Search for the cell housing the specified text and yield its (X, Y) center coordinate. 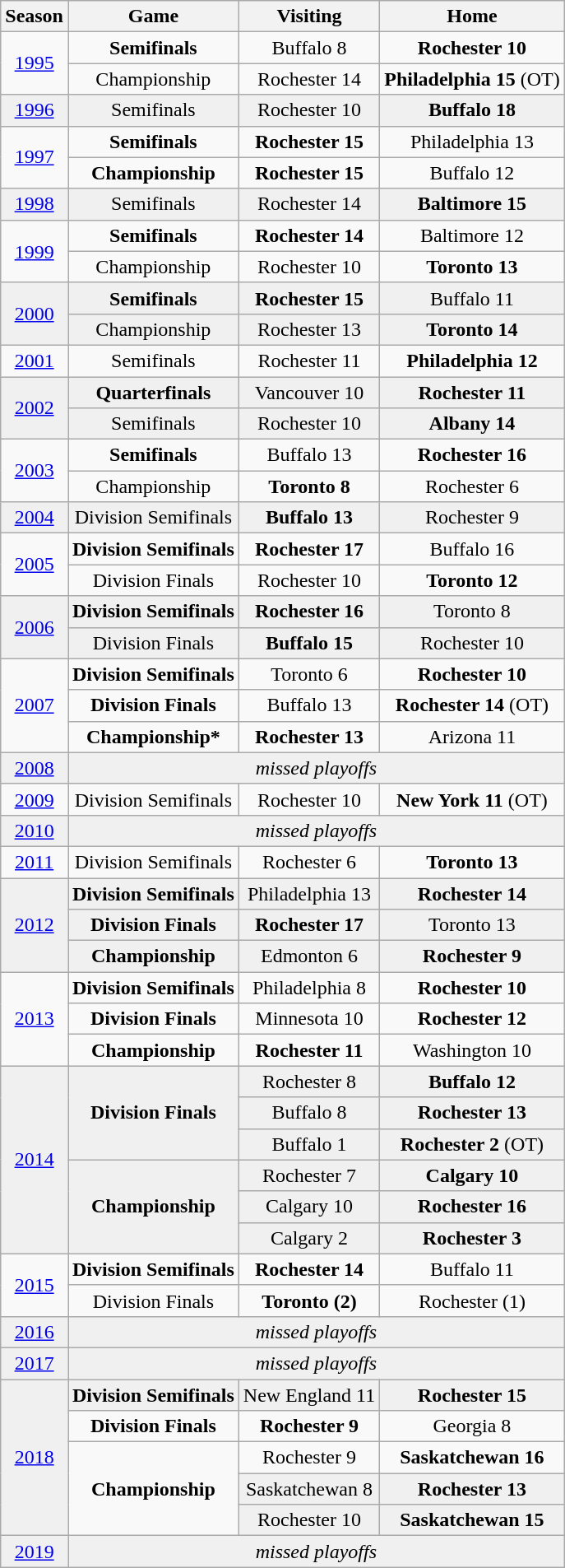
Rochester 3 (472, 1238)
Rochester 12 (472, 1019)
Quarterfinals (153, 393)
2015 (35, 1285)
Philadelphia 12 (472, 361)
Baltimore 12 (472, 235)
Edmonton 6 (309, 956)
Season (35, 16)
Rochester 14 (OT) (472, 705)
Buffalo 15 (309, 643)
2009 (35, 799)
Georgia 8 (472, 1426)
1997 (35, 157)
Championship* (153, 737)
Saskatchewan 8 (309, 1489)
Home (472, 16)
Rochester (1) (472, 1300)
Minnesota 10 (309, 1019)
New England 11 (309, 1395)
New York 11 (OT) (472, 799)
2010 (35, 831)
Washington 10 (472, 1050)
2013 (35, 1019)
Toronto 14 (472, 329)
Saskatchewan 15 (472, 1520)
Vancouver 10 (309, 393)
2002 (35, 408)
2017 (35, 1363)
Albany 14 (472, 424)
2005 (35, 565)
Game (153, 16)
2003 (35, 471)
2000 (35, 314)
Rochester 7 (309, 1175)
Rochester 8 (309, 1082)
2014 (35, 1160)
Rochester 2 (OT) (472, 1144)
Philadelphia 8 (309, 988)
2016 (35, 1332)
2019 (35, 1552)
2007 (35, 705)
Buffalo 16 (472, 549)
2004 (35, 518)
Philadelphia 15 (OT) (472, 79)
2012 (35, 924)
1996 (35, 110)
Visiting (309, 16)
2008 (35, 768)
Saskatchewan 16 (472, 1458)
Buffalo 1 (309, 1144)
Arizona 11 (472, 737)
Baltimore 15 (472, 204)
1995 (35, 63)
1999 (35, 251)
Calgary 2 (309, 1238)
2011 (35, 862)
2006 (35, 627)
1998 (35, 204)
Toronto 6 (309, 674)
Buffalo 18 (472, 110)
Toronto 12 (472, 580)
2001 (35, 361)
Toronto (2) (309, 1300)
2018 (35, 1458)
